Extract the (X, Y) coordinate from the center of the cell holding the provided text.  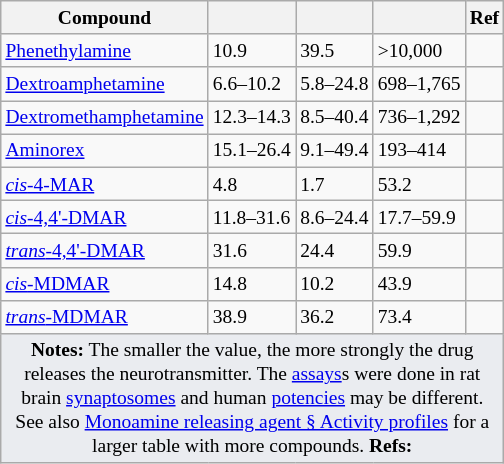
17.7–59.9 (419, 216)
trans-MDMAR (104, 316)
36.2 (335, 316)
5.8–24.8 (335, 84)
193–414 (419, 150)
Compound (104, 18)
Phenethylamine (104, 50)
11.8–31.6 (252, 216)
53.2 (419, 184)
8.6–24.4 (335, 216)
12.3–14.3 (252, 118)
38.9 (252, 316)
Aminorex (104, 150)
8.5–40.4 (335, 118)
4.8 (252, 184)
73.4 (419, 316)
cis-4-MAR (104, 184)
31.6 (252, 250)
59.9 (419, 250)
10.9 (252, 50)
39.5 (335, 50)
>10,000 (419, 50)
15.1–26.4 (252, 150)
9.1–49.4 (335, 150)
6.6–10.2 (252, 84)
cis-4,4'-DMAR (104, 216)
Ref (484, 18)
736–1,292 (419, 118)
698–1,765 (419, 84)
1.7 (335, 184)
trans-4,4'-DMAR (104, 250)
24.4 (335, 250)
cis-MDMAR (104, 284)
43.9 (419, 284)
14.8 (252, 284)
10.2 (335, 284)
Dextroamphetamine (104, 84)
Dextromethamphetamine (104, 118)
